Find where the given text appears and provide that cell's center as [x, y] coordinate. 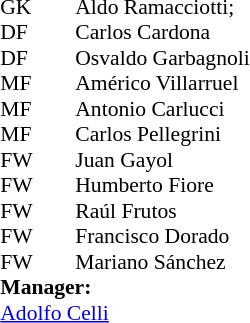
Osvaldo Garbagnoli [162, 58]
Raúl Frutos [162, 211]
Mariano Sánchez [162, 262]
Carlos Cardona [162, 33]
Humberto Fiore [162, 185]
Carlos Pellegrini [162, 135]
Juan Gayol [162, 160]
Antonio Carlucci [162, 109]
Francisco Dorado [162, 237]
Américo Villarruel [162, 83]
Manager: [124, 287]
